Pinpoint the cell where the given text exists, returning its [X, Y] midpoint coordinate. 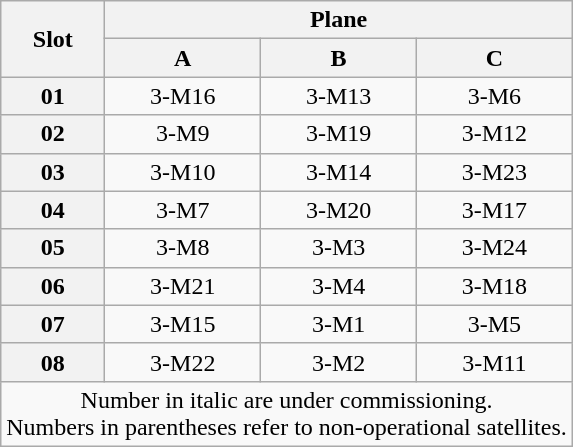
3-M17 [494, 210]
3-M22 [183, 362]
B [339, 58]
3-M11 [494, 362]
3-M16 [183, 96]
3-M12 [494, 134]
3-M19 [339, 134]
3-M1 [339, 324]
3-M2 [339, 362]
3-M7 [183, 210]
3-M9 [183, 134]
07 [53, 324]
3-M14 [339, 172]
3-M10 [183, 172]
A [183, 58]
Slot [53, 39]
06 [53, 286]
3-M20 [339, 210]
3-M3 [339, 248]
05 [53, 248]
03 [53, 172]
01 [53, 96]
3-M18 [494, 286]
3-M4 [339, 286]
Plane [338, 20]
02 [53, 134]
3-M6 [494, 96]
04 [53, 210]
3-M5 [494, 324]
08 [53, 362]
3-M15 [183, 324]
3-M23 [494, 172]
3-M8 [183, 248]
3-M24 [494, 248]
3-M21 [183, 286]
3-M13 [339, 96]
Number in italic are under commissioning. Numbers in parentheses refer to non-operational satellites. [287, 414]
C [494, 58]
